Pinpoint the cell where the given text exists, returning its [X, Y] midpoint coordinate. 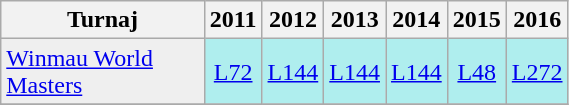
2016 [537, 20]
2014 [417, 20]
L272 [537, 72]
Turnaj [103, 20]
2012 [293, 20]
Winmau World Masters [103, 72]
2015 [476, 20]
2011 [233, 20]
L48 [476, 72]
2013 [355, 20]
L72 [233, 72]
